Search for the cell housing the specified text and yield its [X, Y] center coordinate. 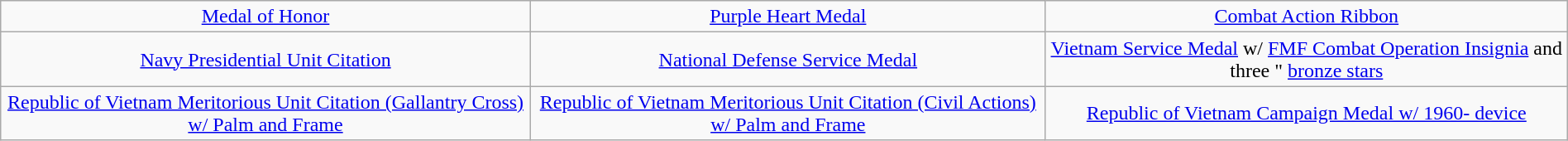
Purple Heart Medal [787, 17]
Republic of Vietnam Meritorious Unit Citation (Gallantry Cross) w/ Palm and Frame [266, 113]
Combat Action Ribbon [1307, 17]
Vietnam Service Medal w/ FMF Combat Operation Insignia and three " bronze stars [1307, 60]
Republic of Vietnam Meritorious Unit Citation (Civil Actions) w/ Palm and Frame [787, 113]
Republic of Vietnam Campaign Medal w/ 1960- device [1307, 113]
Medal of Honor [266, 17]
Navy Presidential Unit Citation [266, 60]
National Defense Service Medal [787, 60]
